Return [x, y] of the center of cell containing provided text 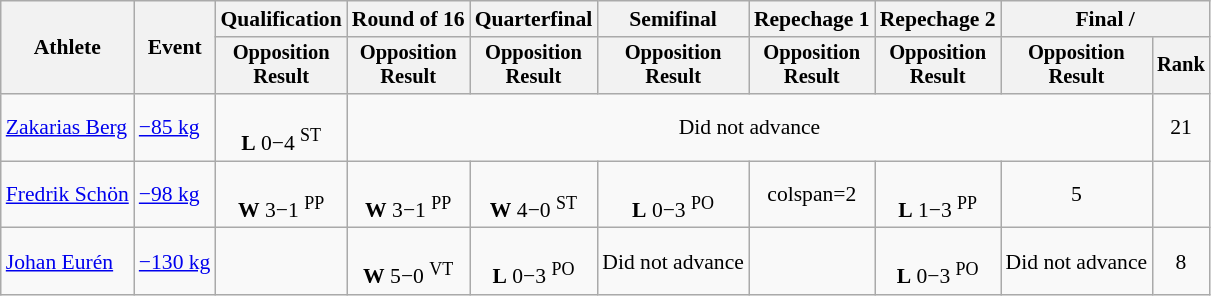
−85 kg [175, 128]
W 5−0 VT [408, 262]
Semifinal [673, 19]
Quarterfinal [534, 19]
Repechage 1 [812, 19]
−98 kg [175, 194]
Fredrik Schön [68, 194]
Rank [1181, 66]
−130 kg [175, 262]
Athlete [68, 48]
Final / [1106, 19]
Event [175, 48]
Johan Eurén [68, 262]
Zakarias Berg [68, 128]
L 1−3 PP [938, 194]
Repechage 2 [938, 19]
W 4−0 ST [534, 194]
Round of 16 [408, 19]
colspan=2 [812, 194]
Qualification [280, 19]
5 [1077, 194]
L 0−4 ST [280, 128]
21 [1181, 128]
8 [1181, 262]
